Scan for the cell matching the given text and deliver its (x, y) coordinate at center. 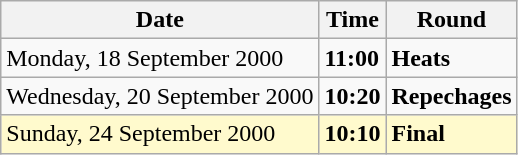
Final (452, 134)
Heats (452, 58)
Round (452, 20)
Time (352, 20)
11:00 (352, 58)
10:10 (352, 134)
Date (160, 20)
Monday, 18 September 2000 (160, 58)
Wednesday, 20 September 2000 (160, 96)
Sunday, 24 September 2000 (160, 134)
10:20 (352, 96)
Repechages (452, 96)
